Find where the given text appears and provide that cell's center as [X, Y] coordinate. 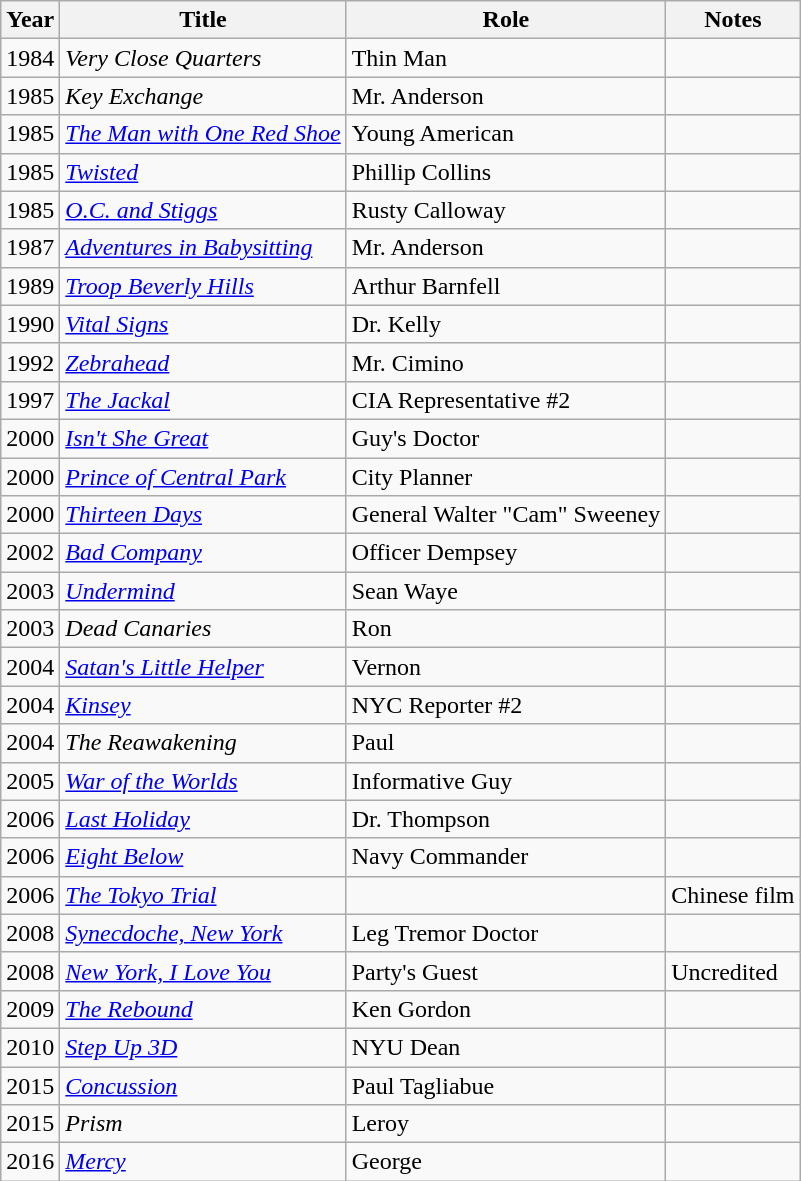
2016 [30, 1162]
Zebrahead [203, 362]
Ron [506, 629]
Twisted [203, 172]
Officer Dempsey [506, 553]
Title [203, 20]
Paul Tagliabue [506, 1085]
War of the Worlds [203, 781]
The Rebound [203, 1009]
General Walter "Cam" Sweeney [506, 515]
Ken Gordon [506, 1009]
Thin Man [506, 58]
Sean Waye [506, 591]
Mr. Cimino [506, 362]
New York, I Love You [203, 971]
The Tokyo Trial [203, 895]
Role [506, 20]
NYU Dean [506, 1047]
Chinese film [733, 895]
The Reawakening [203, 743]
Concussion [203, 1085]
1992 [30, 362]
Mercy [203, 1162]
Vital Signs [203, 324]
The Man with One Red Shoe [203, 134]
George [506, 1162]
NYC Reporter #2 [506, 705]
Key Exchange [203, 96]
Year [30, 20]
Young American [506, 134]
Satan's Little Helper [203, 667]
Troop Beverly Hills [203, 286]
Rusty Calloway [506, 210]
Dead Canaries [203, 629]
Undermind [203, 591]
Leroy [506, 1124]
2005 [30, 781]
O.C. and Stiggs [203, 210]
CIA Representative #2 [506, 400]
1984 [30, 58]
Very Close Quarters [203, 58]
Adventures in Babysitting [203, 248]
Eight Below [203, 857]
2002 [30, 553]
Prince of Central Park [203, 477]
1990 [30, 324]
Party's Guest [506, 971]
Kinsey [203, 705]
Isn't She Great [203, 438]
1997 [30, 400]
Informative Guy [506, 781]
Guy's Doctor [506, 438]
1989 [30, 286]
Arthur Barnfell [506, 286]
Step Up 3D [203, 1047]
2010 [30, 1047]
Vernon [506, 667]
Phillip Collins [506, 172]
Synecdoche, New York [203, 933]
Uncredited [733, 971]
Thirteen Days [203, 515]
Leg Tremor Doctor [506, 933]
Dr. Thompson [506, 819]
Prism [203, 1124]
Paul [506, 743]
Dr. Kelly [506, 324]
Notes [733, 20]
The Jackal [203, 400]
Last Holiday [203, 819]
1987 [30, 248]
Bad Company [203, 553]
City Planner [506, 477]
Navy Commander [506, 857]
2009 [30, 1009]
